Provide the (X, Y) coordinate of the cell's center where the given text is located.  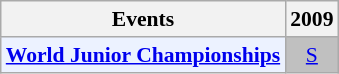
Events (143, 19)
S (312, 55)
2009 (312, 19)
World Junior Championships (143, 55)
